Detect which cell encompasses the target text, then output its [X, Y] center coordinate. 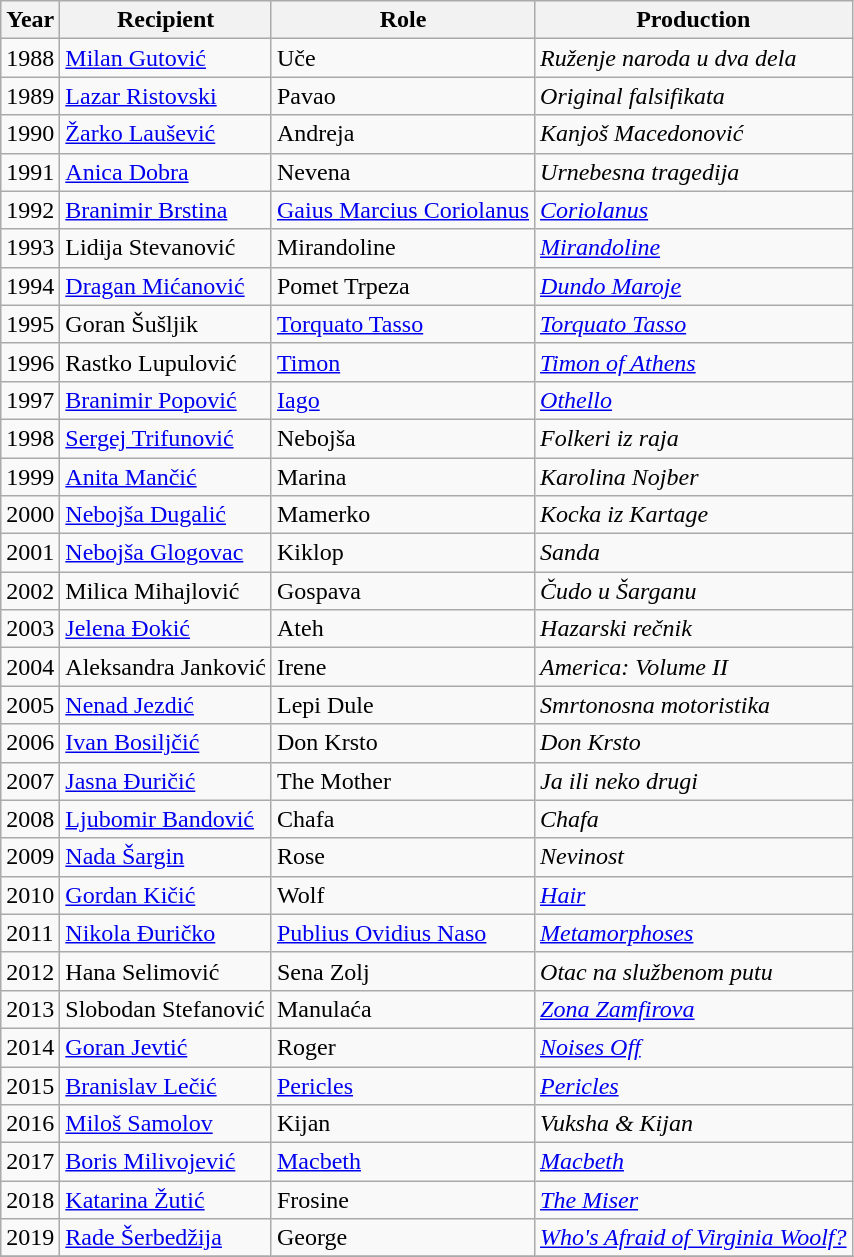
2010 [30, 895]
Jelena Đokić [166, 629]
Role [402, 20]
Timon [402, 362]
Nebojša Glogovac [166, 553]
2004 [30, 667]
Sergej Trifunović [166, 438]
1992 [30, 210]
2016 [30, 1124]
Gaius Marcius Coriolanus [402, 210]
Kocka iz Kartage [694, 515]
Nada Šargin [166, 857]
1998 [30, 438]
Gospava [402, 591]
2002 [30, 591]
Hazarski rečnik [694, 629]
Ljubomir Bandović [166, 819]
Karolina Nojber [694, 477]
Rade Šerbedžija [166, 1238]
Milan Gutović [166, 58]
Nikola Đuričko [166, 933]
Iago [402, 400]
Lazar Ristovski [166, 96]
Manulaća [402, 1009]
Zona Zamfirova [694, 1009]
Smrtonosna motoristika [694, 705]
Anica Dobra [166, 172]
Nenad Jezdić [166, 705]
Dragan Mićanović [166, 286]
Roger [402, 1047]
Goran Šušljik [166, 324]
Nebojša [402, 438]
1990 [30, 134]
Who's Afraid of Virginia Woolf? [694, 1238]
2014 [30, 1047]
1991 [30, 172]
Timon of Athens [694, 362]
Hair [694, 895]
Marina [402, 477]
Ruženje naroda u dva dela [694, 58]
Noises Off [694, 1047]
Čudo u Šarganu [694, 591]
Nebojša Dugalić [166, 515]
Milica Mihajlović [166, 591]
1999 [30, 477]
Pavao [402, 96]
Sena Zolj [402, 971]
Goran Jevtić [166, 1047]
2007 [30, 781]
2009 [30, 857]
George [402, 1238]
Sanda [694, 553]
2013 [30, 1009]
Katarina Žutić [166, 1200]
Kiklop [402, 553]
Miloš Samolov [166, 1124]
Slobodan Stefanović [166, 1009]
2015 [30, 1085]
1996 [30, 362]
Othello [694, 400]
Uče [402, 58]
2008 [30, 819]
Ja ili neko drugi [694, 781]
Branimir Popović [166, 400]
Frosine [402, 1200]
Lepi Dule [402, 705]
Original falsifikata [694, 96]
Pomet Trpeza [402, 286]
Nevinost [694, 857]
2001 [30, 553]
2005 [30, 705]
Otac na službenom putu [694, 971]
Dundo Maroje [694, 286]
Aleksandra Janković [166, 667]
2011 [30, 933]
Jasna Đuričić [166, 781]
Ateh [402, 629]
1989 [30, 96]
2018 [30, 1200]
Publius Ovidius Naso [402, 933]
Rose [402, 857]
Vuksha & Kijan [694, 1124]
The Mother [402, 781]
Ivan Bosiljčić [166, 743]
2000 [30, 515]
Kanjoš Macedonović [694, 134]
Andreja [402, 134]
Urnebesna tragedija [694, 172]
1993 [30, 248]
Anita Mančić [166, 477]
1988 [30, 58]
1994 [30, 286]
America: Volume II [694, 667]
2017 [30, 1162]
Irene [402, 667]
2003 [30, 629]
2006 [30, 743]
Hana Selimović [166, 971]
Recipient [166, 20]
1997 [30, 400]
Production [694, 20]
Gordan Kičić [166, 895]
1995 [30, 324]
Boris Milivojević [166, 1162]
Wolf [402, 895]
Mamerko [402, 515]
Nevena [402, 172]
Lidija Stevanović [166, 248]
Branislav Lečić [166, 1085]
Branimir Brstina [166, 210]
Rastko Lupulović [166, 362]
Year [30, 20]
Kijan [402, 1124]
Folkeri iz raja [694, 438]
The Miser [694, 1200]
Žarko Laušević [166, 134]
2012 [30, 971]
2019 [30, 1238]
Coriolanus [694, 210]
Metamorphoses [694, 933]
